Detect which cell encompasses the target text, then output its (X, Y) center coordinate. 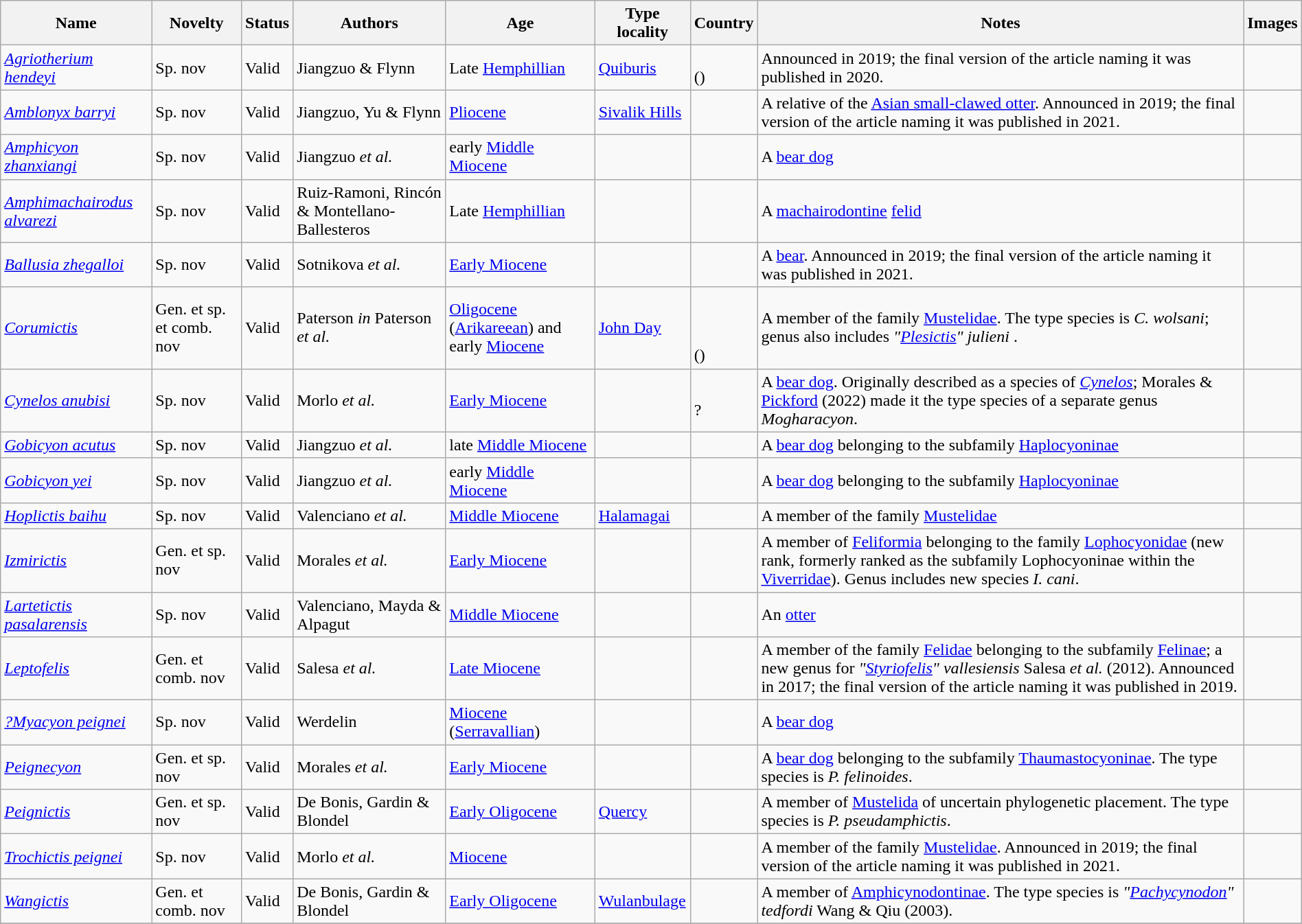
Quercy (643, 811)
Pliocene (521, 113)
Ballusia zhegalloi (76, 265)
Lartetictis pasalarensis (76, 614)
Izmirictis (76, 560)
Werdelin (369, 722)
John Day (643, 328)
Paterson in Paterson et al. (369, 328)
? (724, 400)
An otter (1001, 614)
A machairodontine felid (1001, 211)
A relative of the Asian small-clawed otter. Announced in 2019; the final version of the article naming it was published in 2021. (1001, 113)
A bear dog. Originally described as a species of Cynelos; Morales & Pickford (2022) made it the type species of a separate genus Mogharacyon. (1001, 400)
Miocene (Serravallian) (521, 722)
A bear. Announced in 2019; the final version of the article naming it was published in 2021. (1001, 265)
Agriotherium hendeyi (76, 67)
Status (268, 23)
Valenciano et al. (369, 516)
Late Miocene (521, 669)
Ruiz-Ramoni, Rincón & Montellano-Ballesteros (369, 211)
Leptofelis (76, 669)
Peignictis (76, 811)
Novelty (196, 23)
Miocene (521, 857)
Announced in 2019; the final version of the article naming it was published in 2020. (1001, 67)
Amphimachairodus alvarezi (76, 211)
Age (521, 23)
Corumictis (76, 328)
Wangictis (76, 901)
Authors (369, 23)
A member of Mustelida of uncertain phylogenetic placement. The type species is P. pseudamphictis. (1001, 811)
Sotnikova et al. (369, 265)
Amblonyx barryi (76, 113)
Salesa et al. (369, 669)
A bear dog belonging to the subfamily Thaumastocyoninae. The type species is P. felinoides. (1001, 767)
Wulanbulage (643, 901)
Valenciano, Mayda & Alpagut (369, 614)
Sivalik Hills (643, 113)
?Myacyon peignei (76, 722)
Jiangzuo & Flynn (369, 67)
Images (1272, 23)
Peignecyon (76, 767)
A member of Amphicynodontinae. The type species is "Pachycynodon" tedfordi Wang & Qiu (2003). (1001, 901)
Hoplictis baihu (76, 516)
Cynelos anubisi (76, 400)
Trochictis peignei (76, 857)
Country (724, 23)
Notes (1001, 23)
A member of the family Mustelidae (1001, 516)
Oligocene (Arikareean) and early Miocene (521, 328)
A member of the family Mustelidae. Announced in 2019; the final version of the article naming it was published in 2021. (1001, 857)
Halamagai (643, 516)
Type locality (643, 23)
Jiangzuo, Yu & Flynn (369, 113)
A member of the family Mustelidae. The type species is C. wolsani; genus also includes "Plesictis" julieni . (1001, 328)
Amphicyon zhanxiangi (76, 157)
late Middle Miocene (521, 445)
Gobicyon acutus (76, 445)
Gobicyon yei (76, 481)
Quiburis (643, 67)
Name (76, 23)
Gen. et sp. et comb. nov (196, 328)
